Provide the [X, Y] coordinate of the cell's center where the given text is located.  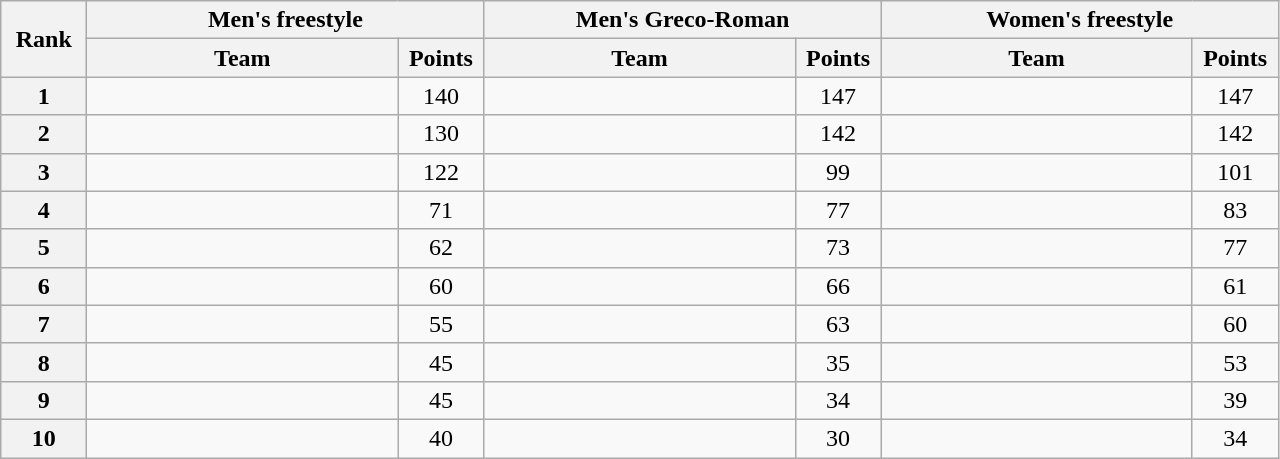
63 [838, 324]
Men's Greco-Roman [682, 20]
61 [1235, 286]
35 [838, 362]
1 [44, 96]
66 [838, 286]
10 [44, 438]
30 [838, 438]
39 [1235, 400]
130 [441, 134]
101 [1235, 172]
40 [441, 438]
99 [838, 172]
53 [1235, 362]
140 [441, 96]
62 [441, 248]
Men's freestyle [286, 20]
73 [838, 248]
83 [1235, 210]
71 [441, 210]
4 [44, 210]
2 [44, 134]
55 [441, 324]
122 [441, 172]
7 [44, 324]
9 [44, 400]
5 [44, 248]
3 [44, 172]
8 [44, 362]
6 [44, 286]
Rank [44, 39]
Women's freestyle [1080, 20]
